Provide the (x, y) coordinate of the cell's center where the given text is located.  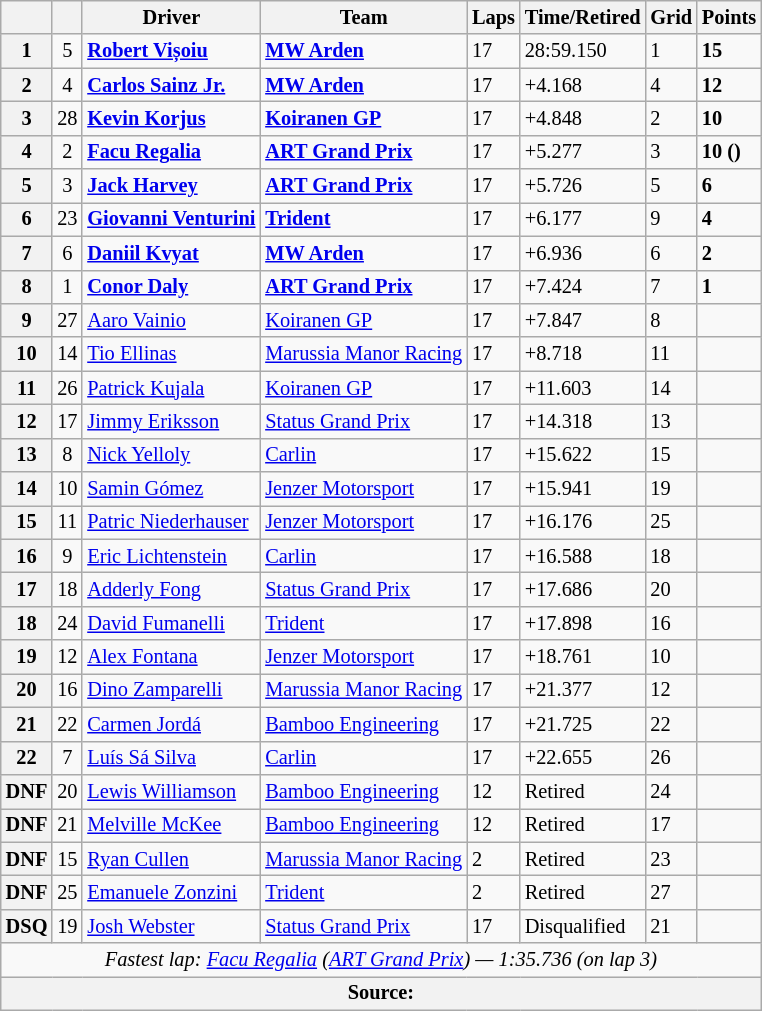
Fastest lap: Facu Regalia (ART Grand Prix) — 1:35.736 (on lap 3) (381, 960)
Dino Zamparelli (171, 690)
Source: (381, 993)
+7.847 (583, 320)
Robert Vișoiu (171, 51)
Carlos Sainz Jr. (171, 85)
+6.177 (583, 219)
+16.588 (583, 556)
Adderly Fong (171, 589)
Conor Daly (171, 287)
+4.848 (583, 118)
Samin Gómez (171, 489)
Jack Harvey (171, 186)
28:59.150 (583, 51)
Josh Webster (171, 926)
Alex Fontana (171, 657)
+5.726 (583, 186)
Giovanni Venturini (171, 219)
Kevin Korjus (171, 118)
+18.761 (583, 657)
Patrick Kujala (171, 388)
+6.936 (583, 253)
Points (729, 17)
Luís Sá Silva (171, 758)
Lewis Williamson (171, 791)
+7.424 (583, 287)
10 () (729, 152)
+16.176 (583, 522)
DSQ (27, 926)
Disqualified (583, 926)
Facu Regalia (171, 152)
+17.686 (583, 589)
+15.941 (583, 489)
Time/Retired (583, 17)
Aaro Vainio (171, 320)
+21.377 (583, 690)
+5.277 (583, 152)
Laps (494, 17)
+22.655 (583, 758)
Driver (171, 17)
Daniil Kvyat (171, 253)
Team (364, 17)
David Fumanelli (171, 623)
+15.622 (583, 455)
Emanuele Zonzini (171, 892)
Patric Niederhauser (171, 522)
Carmen Jordá (171, 724)
Melville McKee (171, 825)
28 (67, 118)
Jimmy Eriksson (171, 421)
+17.898 (583, 623)
Tio Ellinas (171, 354)
Ryan Cullen (171, 859)
+8.718 (583, 354)
Grid (671, 17)
+14.318 (583, 421)
+11.603 (583, 388)
Eric Lichtenstein (171, 556)
+4.168 (583, 85)
+21.725 (583, 724)
Nick Yelloly (171, 455)
